Pinpoint the cell where the given text exists, returning its (X, Y) midpoint coordinate. 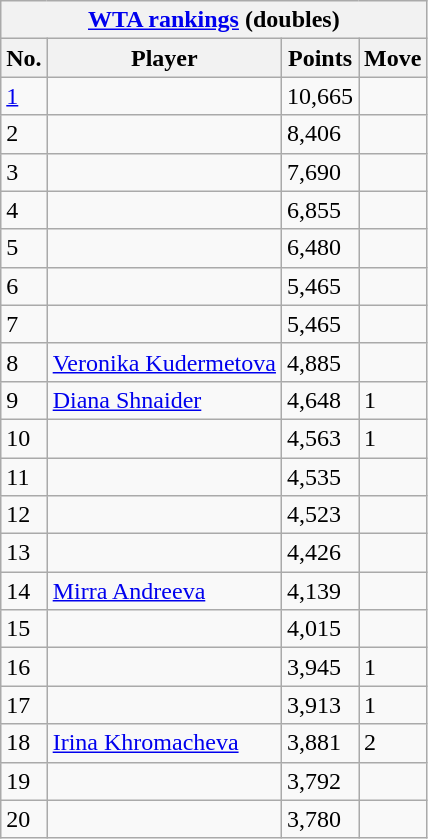
7,690 (320, 172)
Player (164, 58)
14 (24, 591)
19 (24, 781)
20 (24, 819)
12 (24, 515)
7 (24, 324)
3,913 (320, 705)
4,426 (320, 553)
4,139 (320, 591)
3,881 (320, 743)
6,855 (320, 210)
8,406 (320, 134)
9 (24, 400)
3,792 (320, 781)
10,665 (320, 96)
3 (24, 172)
10 (24, 438)
No. (24, 58)
Veronika Kudermetova (164, 362)
13 (24, 553)
17 (24, 705)
Diana Shnaider (164, 400)
16 (24, 667)
6,480 (320, 248)
5 (24, 248)
4 (24, 210)
Mirra Andreeva (164, 591)
3,945 (320, 667)
3,780 (320, 819)
Move (393, 58)
4,523 (320, 515)
18 (24, 743)
4,648 (320, 400)
Points (320, 58)
11 (24, 477)
4,535 (320, 477)
4,015 (320, 629)
6 (24, 286)
15 (24, 629)
4,563 (320, 438)
Irina Khromacheva (164, 743)
4,885 (320, 362)
WTA rankings (doubles) (214, 20)
8 (24, 362)
